Identify which cell holds the provided text, then report its [X, Y] central coordinate. 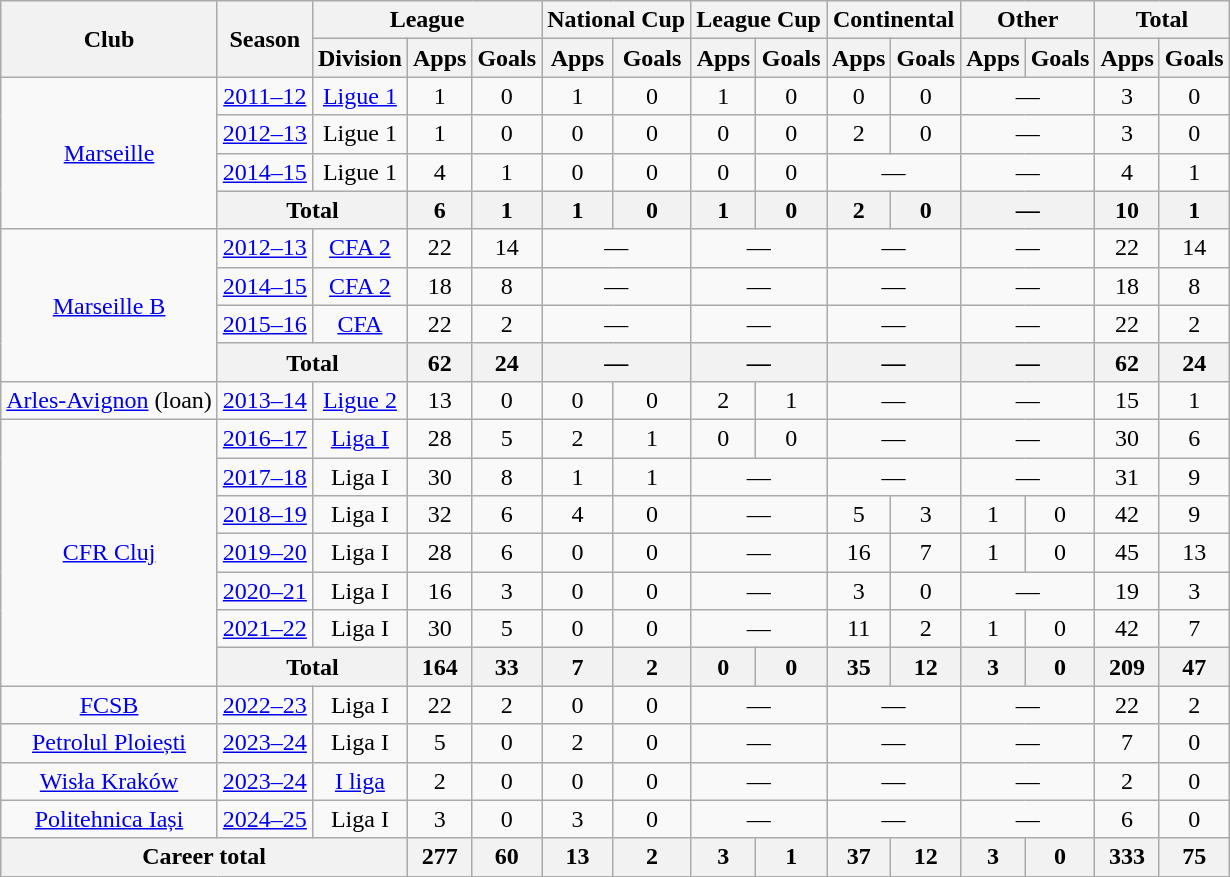
11 [858, 629]
2024–25 [264, 819]
2019–20 [264, 553]
32 [439, 515]
209 [1127, 667]
Wisła Kraków [110, 781]
Ligue 2 [360, 400]
33 [507, 667]
60 [507, 857]
2017–18 [264, 477]
League Cup [759, 20]
Marseille B [110, 305]
10 [1127, 210]
47 [1194, 667]
2022–23 [264, 705]
15 [1127, 400]
CFA [360, 324]
Arles-Avignon (loan) [110, 400]
2020–21 [264, 591]
2013–14 [264, 400]
Other [1028, 20]
Season [264, 39]
277 [439, 857]
31 [1127, 477]
333 [1127, 857]
37 [858, 857]
CFR Cluj [110, 552]
I liga [360, 781]
Career total [204, 857]
2016–17 [264, 438]
164 [439, 667]
2018–19 [264, 515]
Division [360, 58]
Club [110, 39]
FCSB [110, 705]
75 [1194, 857]
2021–22 [264, 629]
2011–12 [264, 96]
Marseille [110, 153]
League [426, 20]
2015–16 [264, 324]
Politehnica Iași [110, 819]
National Cup [616, 20]
35 [858, 667]
45 [1127, 553]
Continental [893, 20]
Petrolul Ploiești [110, 743]
19 [1127, 591]
